Locate the cell with the specified text and output its (X, Y) center coordinate. 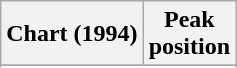
Peakposition (189, 34)
Chart (1994) (72, 34)
